Extract the [x, y] coordinate from the center of the cell holding the provided text.  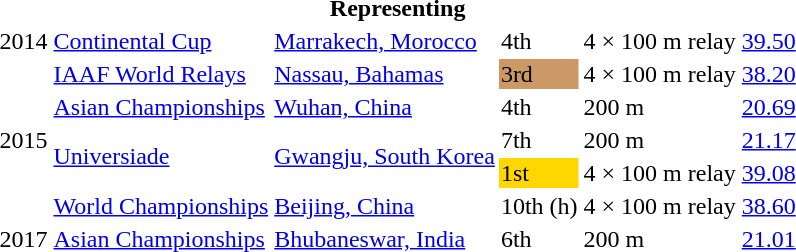
3rd [539, 74]
Continental Cup [161, 41]
Asian Championships [161, 107]
1st [539, 173]
Nassau, Bahamas [385, 74]
Universiade [161, 156]
7th [539, 140]
Gwangju, South Korea [385, 156]
World Championships [161, 206]
10th (h) [539, 206]
Beijing, China [385, 206]
IAAF World Relays [161, 74]
Marrakech, Morocco [385, 41]
Wuhan, China [385, 107]
